From the cell containing the given text, extract its center point as (X, Y) coordinate. 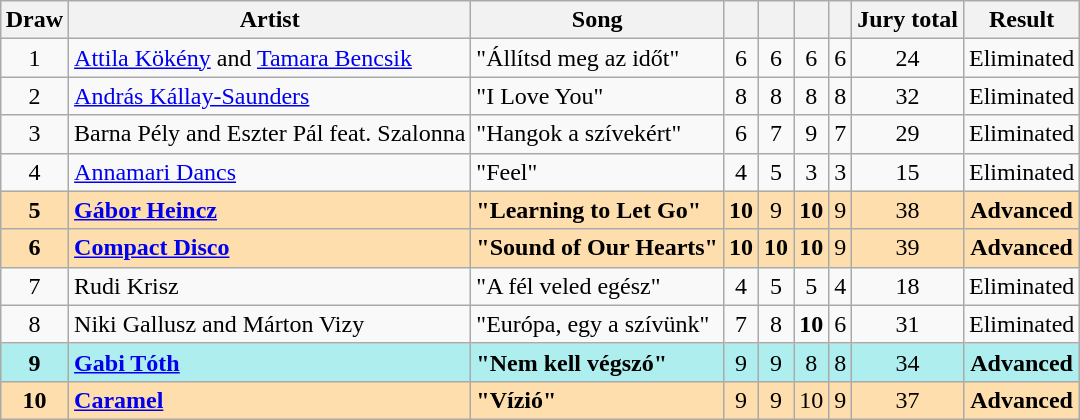
Draw (34, 20)
1 (34, 58)
Rudi Krisz (270, 286)
"Európa, egy a szívünk" (598, 324)
Artist (270, 20)
Barna Pély and Eszter Pál feat. Szalonna (270, 134)
31 (908, 324)
Song (598, 20)
Jury total (908, 20)
"I Love You" (598, 96)
"Hangok a szívekért" (598, 134)
"A fél veled egész" (598, 286)
15 (908, 172)
Attila Kökény and Tamara Bencsik (270, 58)
"Vízió" (598, 400)
"Állítsd meg az időt" (598, 58)
Result (1021, 20)
37 (908, 400)
24 (908, 58)
32 (908, 96)
29 (908, 134)
Annamari Dancs (270, 172)
34 (908, 362)
2 (34, 96)
38 (908, 210)
"Nem kell végszó" (598, 362)
Gábor Heincz (270, 210)
"Sound of Our Hearts" (598, 248)
Niki Gallusz and Márton Vizy (270, 324)
"Learning to Let Go" (598, 210)
18 (908, 286)
39 (908, 248)
"Feel" (598, 172)
Compact Disco (270, 248)
András Kállay-Saunders (270, 96)
Caramel (270, 400)
Gabi Tóth (270, 362)
